Identify which cell holds the provided text, then report its (x, y) central coordinate. 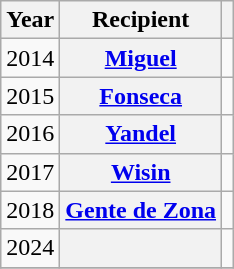
2016 (30, 134)
2014 (30, 58)
Miguel (141, 58)
2017 (30, 172)
Yandel (141, 134)
2018 (30, 210)
Gente de Zona (141, 210)
Year (30, 20)
Recipient (141, 20)
2024 (30, 248)
2015 (30, 96)
Fonseca (141, 96)
Wisin (141, 172)
